Search for the cell housing the specified text and yield its (x, y) center coordinate. 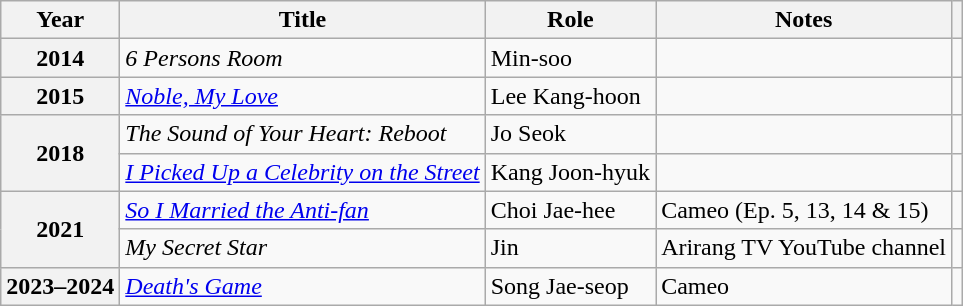
My Secret Star (302, 248)
Cameo (Ep. 5, 13, 14 & 15) (804, 210)
2015 (60, 96)
Jo Seok (570, 134)
2014 (60, 58)
Noble, My Love (302, 96)
Title (302, 20)
Notes (804, 20)
So I Married the Anti-fan (302, 210)
Min-soo (570, 58)
Year (60, 20)
Jin (570, 248)
I Picked Up a Celebrity on the Street (302, 172)
2021 (60, 229)
2023–2024 (60, 286)
Arirang TV YouTube channel (804, 248)
Role (570, 20)
2018 (60, 153)
Choi Jae-hee (570, 210)
The Sound of Your Heart: Reboot (302, 134)
Kang Joon-hyuk (570, 172)
6 Persons Room (302, 58)
Death's Game (302, 286)
Lee Kang-hoon (570, 96)
Cameo (804, 286)
Song Jae-seop (570, 286)
